Return the (X, Y) coordinate for the center point of the cell that contains the specified text.  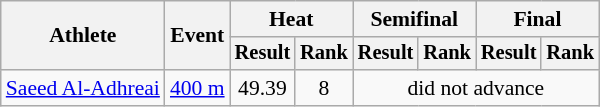
Final (538, 19)
Semifinal (414, 19)
400 m (198, 88)
Saeed Al-Adhreai (83, 88)
Heat (292, 19)
49.39 (263, 88)
Athlete (83, 36)
did not advance (476, 88)
8 (324, 88)
Event (198, 36)
